Output the (x, y) coordinate of the center of the cell containing the given text.  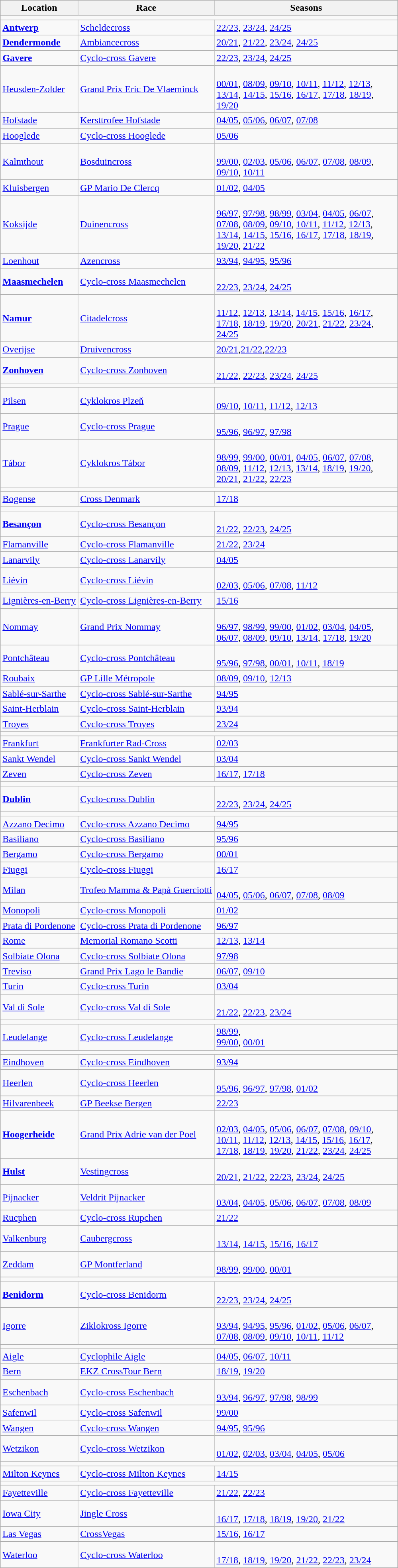
Zonhoven (39, 370)
Cyclo-cross Pontchâteau (146, 658)
21/22, 22/23, 24/25 (306, 524)
93/94, 96/97, 97/98, 98/99 (306, 1392)
Zeddam (39, 1265)
Azencross (146, 261)
Rucphen (39, 1218)
04/05, 06/07, 10/11 (306, 1356)
Duinencross (146, 224)
21/22, 22/23 (306, 1493)
Cyclo-cross Safenwil (146, 1413)
08/09, 09/10, 12/13 (306, 679)
21/22, 23/24 (306, 544)
93/94, 94/95, 95/96 (306, 261)
Kersttrofee Hofstade (146, 120)
Vestingcross (146, 1171)
Cyclo-cross Turin (146, 986)
Cyclo-cross Troyes (146, 724)
Cyclo-cross Hooglede (146, 136)
Hulst (39, 1171)
95/96 (306, 839)
Flamanville (39, 544)
20/21,21/22,22/23 (306, 350)
17/18 (306, 499)
15/16, 16/17 (306, 1534)
18/19, 19/20 (306, 1371)
Prata di Pordenone (39, 926)
Cyclo-cross Basiliano (146, 839)
Cyclo-cross Saint-Herblain (146, 709)
21/22, 22/23, 23/24 (306, 1007)
Pontchâteau (39, 658)
04/05, 05/06, 06/07, 07/08 (306, 120)
Pijnacker (39, 1198)
Fiuggi (39, 870)
16/17, 17/18, 18/19, 19/20, 21/22 (306, 1513)
95/96, 96/97, 97/98, 01/02 (306, 1083)
Druivencross (146, 350)
20/21, 21/22, 22/23, 23/24, 24/25 (306, 1171)
98/99,99/00, 00/01 (306, 1037)
Frankfurter Rad-Cross (146, 744)
Cyclo-cross Benidorm (146, 1295)
Solbiate Olona (39, 956)
Ambiancecross (146, 43)
Maasmechelen (39, 281)
02/03 (306, 744)
Cyclo-cross Eschenbach (146, 1392)
Cyclo-cross Besançon (146, 524)
Val di Sole (39, 1007)
Memorial Romano Scotti (146, 941)
Lanarvily (39, 559)
Cyclo-cross Sablé-sur-Sarthe (146, 694)
Cyclo-cross Waterloo (146, 1555)
Loenhout (39, 261)
94/95, 95/96 (306, 1428)
01/02 (306, 911)
Cyclo-cross Leudelange (146, 1037)
Iowa City (39, 1513)
Cyclo-cross Zonhoven (146, 370)
Besançon (39, 524)
Cyclo-cross Sankt Wendel (146, 759)
Cyclo-cross Val di Sole (146, 1007)
Ziklokross Igorre (146, 1326)
04/05, 05/06, 06/07, 07/08, 08/09 (306, 890)
Cyclo-cross Solbiate Olona (146, 956)
21/22 (306, 1218)
Cyclo-cross Heerlen (146, 1083)
Cyclo-cross Prague (146, 427)
Hoogerheide (39, 1135)
98/99, 99/00, 00/01 (306, 1265)
Dendermonde (39, 43)
95/96, 97/98, 00/01, 10/11, 18/19 (306, 658)
Prague (39, 427)
98/99, 99/00, 00/01, 04/05, 06/07, 07/08, 08/09, 11/12, 12/13, 13/14, 18/19, 19/20, 20/21, 21/22, 22/23 (306, 463)
Hofstade (39, 120)
03/04, 04/05, 05/06, 06/07, 07/08, 08/09 (306, 1198)
Overijse (39, 350)
12/13, 13/14 (306, 941)
17/18, 18/19, 19/20, 21/22, 22/23, 23/24 (306, 1555)
Saint-Herblain (39, 709)
Waterloo (39, 1555)
Benidorm (39, 1295)
Rome (39, 941)
09/10, 10/11, 11/12, 12/13 (306, 400)
Cyklokros Plzeň (146, 400)
16/17, 17/18 (306, 774)
05/06 (306, 136)
GP Beekse Bergen (146, 1103)
Bosduincross (146, 161)
Kluisbergen (39, 187)
95/96, 96/97, 97/98 (306, 427)
06/07, 09/10 (306, 971)
Dublin (39, 799)
Grand Prix Nommay (146, 627)
Valkenburg (39, 1238)
01/02, 02/03, 03/04, 04/05, 05/06 (306, 1448)
Antwerp (39, 28)
GP Lille Métropole (146, 679)
Scheldecross (146, 28)
00/01 (306, 854)
23/24 (306, 724)
GP Mario De Clercq (146, 187)
21/22, 22/23, 23/24, 24/25 (306, 370)
Heerlen (39, 1083)
Bergamo (39, 854)
Cyclo-cross Eindhoven (146, 1062)
Cyclo-cross Dublin (146, 799)
Citadelcross (146, 318)
Cyclo-cross Flamanville (146, 544)
93/94, 94/95, 95/96, 01/02, 05/06, 06/07, 07/08, 08/09, 09/10, 10/11, 11/12 (306, 1326)
Race (146, 8)
Frankfurt (39, 744)
Nommay (39, 627)
Grand Prix Lago le Bandie (146, 971)
15/16 (306, 600)
11/12, 12/13, 13/14, 14/15, 15/16, 16/17, 17/18, 18/19, 19/20, 20/21, 21/22, 23/24, 24/25 (306, 318)
02/03, 04/05, 05/06, 06/07, 07/08, 09/10, 10/11, 11/12, 12/13, 14/15, 15/16, 16/17, 17/18, 18/19, 19/20, 21/22, 23/24, 24/25 (306, 1135)
Liévin (39, 580)
Cyclo-cross Liévin (146, 580)
Roubaix (39, 679)
Trofeo Mamma & Papà Guerciotti (146, 890)
99/00 (306, 1413)
Cyclo-cross Fayetteville (146, 1493)
Caubergcross (146, 1238)
Grand Prix Adrie van der Poel (146, 1135)
Cyclophile Aigle (146, 1356)
Milton Keynes (39, 1473)
Cyclo-cross Fiuggi (146, 870)
Bern (39, 1371)
Cyklokros Tábor (146, 463)
Gavere (39, 58)
Location (39, 8)
Monopoli (39, 911)
Cyclo-cross Milton Keynes (146, 1473)
22/23 (306, 1103)
Cyclo-cross Rupchen (146, 1218)
Basiliano (39, 839)
96/97, 97/98, 98/99, 03/04, 04/05, 06/07, 07/08, 08/09, 09/10, 10/11, 11/12, 12/13, 13/14, 14/15, 15/16, 16/17, 17/18, 18/19, 19/20, 21/22 (306, 224)
16/17 (306, 870)
Grand Prix Eric De Vlaeminck (146, 89)
Milan (39, 890)
CrossVegas (146, 1534)
Safenwil (39, 1413)
Leudelange (39, 1037)
20/21, 21/22, 23/24, 24/25 (306, 43)
Turin (39, 986)
Treviso (39, 971)
Hilvarenbeek (39, 1103)
Igorre (39, 1326)
Azzano Decimo (39, 824)
Cyclo-cross Lanarvily (146, 559)
Eindhoven (39, 1062)
Cyclo-cross Monopoli (146, 911)
Lignières-en-Berry (39, 600)
14/15 (306, 1473)
Wetzikon (39, 1448)
Cyclo-cross Azzano Decimo (146, 824)
Kalmthout (39, 161)
GP Montferland (146, 1265)
Troyes (39, 724)
Cyclo-cross Maasmechelen (146, 281)
Wangen (39, 1428)
96/97, 98/99, 99/00, 01/02, 03/04, 04/05, 06/07, 08/09, 09/10, 13/14, 17/18, 19/20 (306, 627)
Cyclo-cross Zeven (146, 774)
Seasons (306, 8)
Namur (39, 318)
Sankt Wendel (39, 759)
Sablé-sur-Sarthe (39, 694)
Bogense (39, 499)
Las Vegas (39, 1534)
99/00, 02/03, 05/06, 06/07, 07/08, 08/09, 09/10, 10/11 (306, 161)
EKZ CrossTour Bern (146, 1371)
Aigle (39, 1356)
Cyclo-cross Prata di Pordenone (146, 926)
01/02, 04/05 (306, 187)
Cyclo-cross Gavere (146, 58)
Cyclo-cross Wetzikon (146, 1448)
96/97 (306, 926)
Cyclo-cross Lignières-en-Berry (146, 600)
Zeven (39, 774)
Cyclo-cross Wangen (146, 1428)
Eschenbach (39, 1392)
Heusden-Zolder (39, 89)
97/98 (306, 956)
Jingle Cross (146, 1513)
Fayetteville (39, 1493)
Cyclo-cross Bergamo (146, 854)
Pilsen (39, 400)
00/01, 08/09, 09/10, 10/11, 11/12, 12/13, 13/14, 14/15, 15/16, 16/17, 17/18, 18/19, 19/20 (306, 89)
Hooglede (39, 136)
13/14, 14/15, 15/16, 16/17 (306, 1238)
02/03, 05/06, 07/08, 11/12 (306, 580)
04/05 (306, 559)
Tábor (39, 463)
Cross Denmark (146, 499)
Koksijde (39, 224)
Veldrit Pijnacker (146, 1198)
